Output the (X, Y) coordinate of the center of the cell containing the given text.  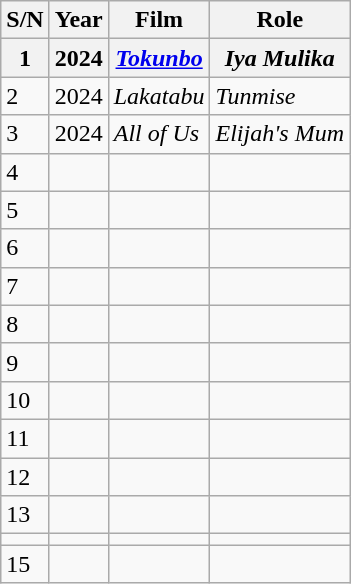
15 (25, 564)
Elijah's Mum (280, 134)
11 (25, 438)
Tokunbo (159, 58)
4 (25, 172)
7 (25, 286)
S/N (25, 20)
6 (25, 248)
10 (25, 400)
3 (25, 134)
Iya Mulika (280, 58)
2 (25, 96)
8 (25, 324)
Lakatabu (159, 96)
13 (25, 515)
Tunmise (280, 96)
All of Us (159, 134)
1 (25, 58)
9 (25, 362)
5 (25, 210)
Film (159, 20)
12 (25, 477)
Year (78, 20)
Role (280, 20)
